From the cell containing the given text, extract its center point as [x, y] coordinate. 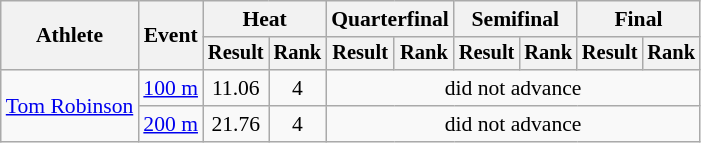
Heat [264, 19]
Athlete [70, 36]
Quarterfinal [390, 19]
200 m [170, 124]
11.06 [236, 88]
100 m [170, 88]
Tom Robinson [70, 106]
Semifinal [516, 19]
Event [170, 36]
21.76 [236, 124]
Final [638, 19]
